Detect which cell encompasses the target text, then output its [X, Y] center coordinate. 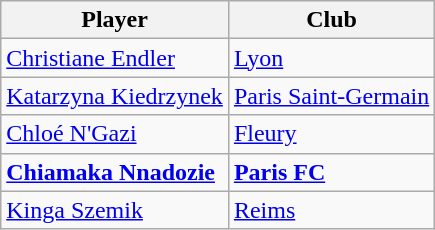
Paris Saint-Germain [331, 96]
Chloé N'Gazi [115, 134]
Club [331, 20]
Player [115, 20]
Paris FC [331, 172]
Katarzyna Kiedrzynek [115, 96]
Lyon [331, 58]
Kinga Szemik [115, 210]
Fleury [331, 134]
Chiamaka Nnadozie [115, 172]
Christiane Endler [115, 58]
Reims [331, 210]
